Determine the (x, y) coordinate at the center of the cell enclosing the given text.  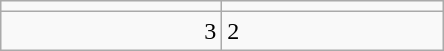
2 (332, 31)
3 (112, 31)
